Return the (x, y) coordinate for the center point of the cell that contains the specified text.  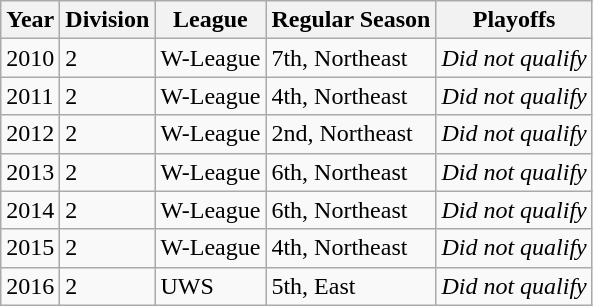
Division (108, 20)
Regular Season (351, 20)
2013 (30, 172)
5th, East (351, 286)
Playoffs (514, 20)
7th, Northeast (351, 58)
2nd, Northeast (351, 134)
UWS (210, 286)
2014 (30, 210)
2015 (30, 248)
2012 (30, 134)
2016 (30, 286)
2010 (30, 58)
Year (30, 20)
2011 (30, 96)
League (210, 20)
